Identify which cell holds the provided text, then report its (x, y) central coordinate. 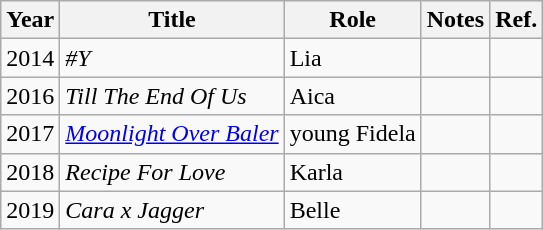
2014 (30, 58)
Year (30, 20)
2018 (30, 172)
Title (172, 20)
Notes (455, 20)
young Fidela (352, 134)
2017 (30, 134)
Aica (352, 96)
2016 (30, 96)
Karla (352, 172)
Moonlight Over Baler (172, 134)
Recipe For Love (172, 172)
Lia (352, 58)
#Y (172, 58)
Belle (352, 210)
Till The End Of Us (172, 96)
Cara x Jagger (172, 210)
Ref. (516, 20)
Role (352, 20)
2019 (30, 210)
